Scan for the cell matching the given text and deliver its [X, Y] coordinate at center. 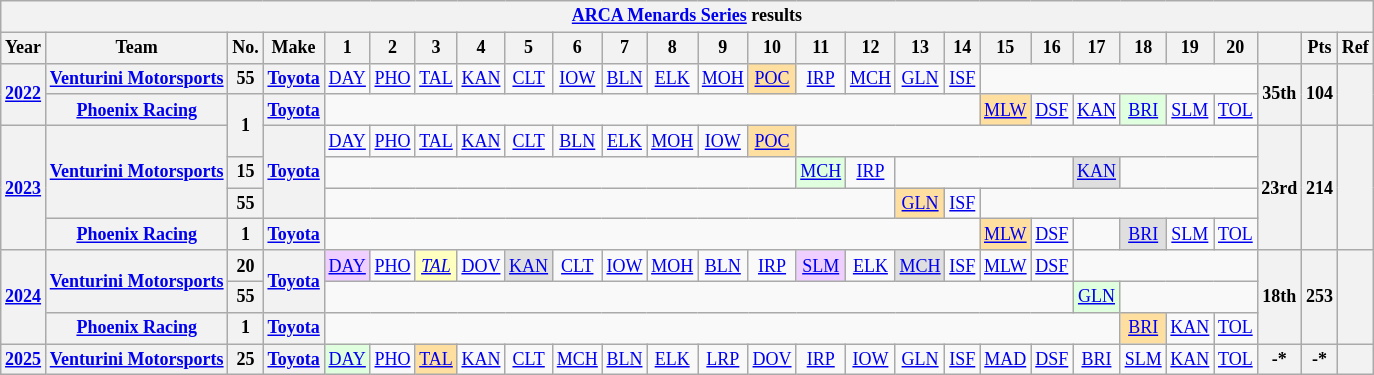
ARCA Menards Series results [687, 16]
214 [1320, 188]
MAD [1006, 360]
Make [294, 48]
Ref [1355, 48]
18th [1280, 297]
Pts [1320, 48]
6 [577, 48]
No. [246, 48]
11 [821, 48]
LRP [724, 360]
25 [246, 360]
2022 [24, 94]
12 [871, 48]
13 [920, 48]
2 [392, 48]
253 [1320, 297]
Year [24, 48]
9 [724, 48]
2023 [24, 188]
7 [624, 48]
2025 [24, 360]
14 [962, 48]
18 [1143, 48]
16 [1052, 48]
104 [1320, 94]
17 [1097, 48]
2024 [24, 297]
35th [1280, 94]
19 [1190, 48]
10 [772, 48]
Team [136, 48]
8 [672, 48]
4 [481, 48]
5 [529, 48]
23rd [1280, 188]
3 [436, 48]
